Determine the [X, Y] coordinate at the center of the cell enclosing the given text.  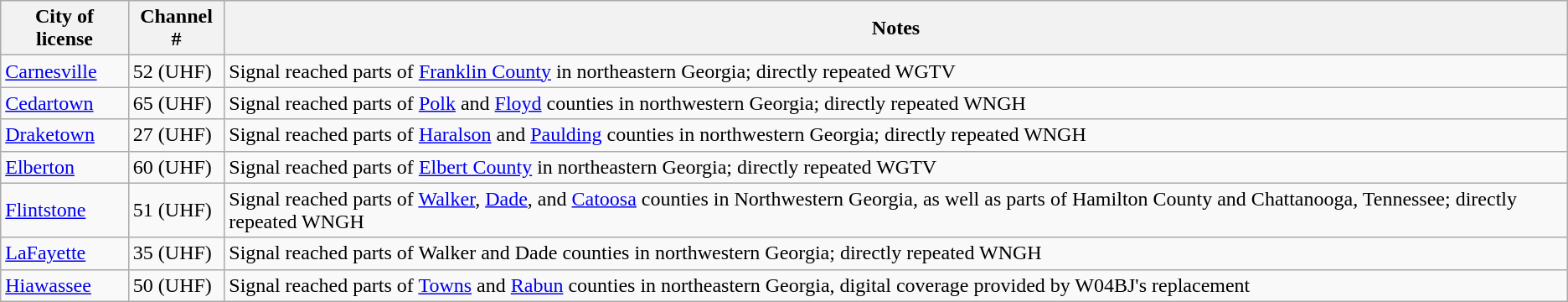
Signal reached parts of Walker and Dade counties in northwestern Georgia; directly repeated WNGH [896, 253]
Flintstone [65, 210]
65 (UHF) [176, 103]
Elberton [65, 167]
Signal reached parts of Towns and Rabun counties in northeastern Georgia, digital coverage provided by W04BJ's replacement [896, 285]
Signal reached parts of Haralson and Paulding counties in northwestern Georgia; directly repeated WNGH [896, 135]
Notes [896, 29]
60 (UHF) [176, 167]
Cedartown [65, 103]
50 (UHF) [176, 285]
Carnesville [65, 71]
LaFayette [65, 253]
Channel # [176, 29]
27 (UHF) [176, 135]
City of license [65, 29]
Signal reached parts of Elbert County in northeastern Georgia; directly repeated WGTV [896, 167]
Signal reached parts of Franklin County in northeastern Georgia; directly repeated WGTV [896, 71]
51 (UHF) [176, 210]
35 (UHF) [176, 253]
Signal reached parts of Polk and Floyd counties in northwestern Georgia; directly repeated WNGH [896, 103]
52 (UHF) [176, 71]
Hiawassee [65, 285]
Draketown [65, 135]
